Detect which cell encompasses the target text, then output its (x, y) center coordinate. 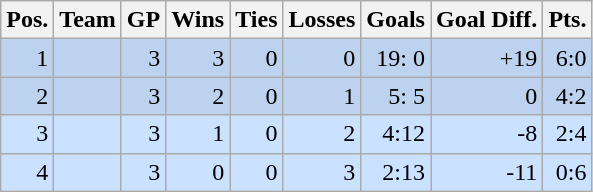
4:2 (568, 96)
Goal Diff. (486, 20)
19: 0 (396, 58)
5: 5 (396, 96)
Goals (396, 20)
0:6 (568, 172)
Ties (256, 20)
4:12 (396, 134)
-11 (486, 172)
4 (28, 172)
6:0 (568, 58)
Losses (322, 20)
-8 (486, 134)
+19 (486, 58)
2:13 (396, 172)
GP (143, 20)
Pts. (568, 20)
Team (88, 20)
Wins (198, 20)
2:4 (568, 134)
Pos. (28, 20)
